For the text-containing cell, return its midpoint in [x, y] coordinate format. 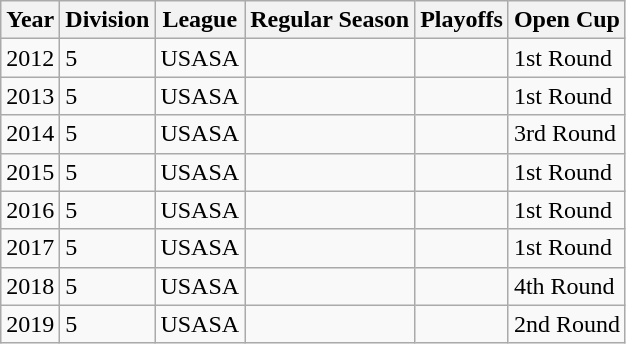
2017 [30, 248]
3rd Round [566, 134]
Open Cup [566, 20]
2018 [30, 286]
2013 [30, 96]
Year [30, 20]
Division [108, 20]
Playoffs [462, 20]
2012 [30, 58]
2015 [30, 172]
4th Round [566, 286]
2019 [30, 324]
League [200, 20]
2nd Round [566, 324]
2016 [30, 210]
2014 [30, 134]
Regular Season [330, 20]
